Identify which cell holds the provided text, then report its [X, Y] central coordinate. 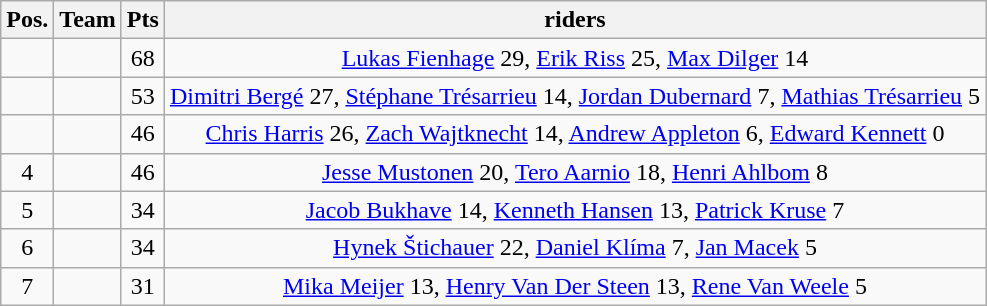
5 [28, 210]
Hynek Štichauer 22, Daniel Klíma 7, Jan Macek 5 [574, 248]
68 [142, 58]
Jesse Mustonen 20, Tero Aarnio 18, Henri Ahlbom 8 [574, 172]
Mika Meijer 13, Henry Van Der Steen 13, Rene Van Weele 5 [574, 286]
Chris Harris 26, Zach Wajtknecht 14, Andrew Appleton 6, Edward Kennett 0 [574, 134]
Jacob Bukhave 14, Kenneth Hansen 13, Patrick Kruse 7 [574, 210]
4 [28, 172]
riders [574, 20]
Team [88, 20]
Pts [142, 20]
6 [28, 248]
Dimitri Bergé 27, Stéphane Trésarrieu 14, Jordan Dubernard 7, Mathias Trésarrieu 5 [574, 96]
53 [142, 96]
Lukas Fienhage 29, Erik Riss 25, Max Dilger 14 [574, 58]
Pos. [28, 20]
31 [142, 286]
7 [28, 286]
